From the cell containing the given text, extract its center point as (x, y) coordinate. 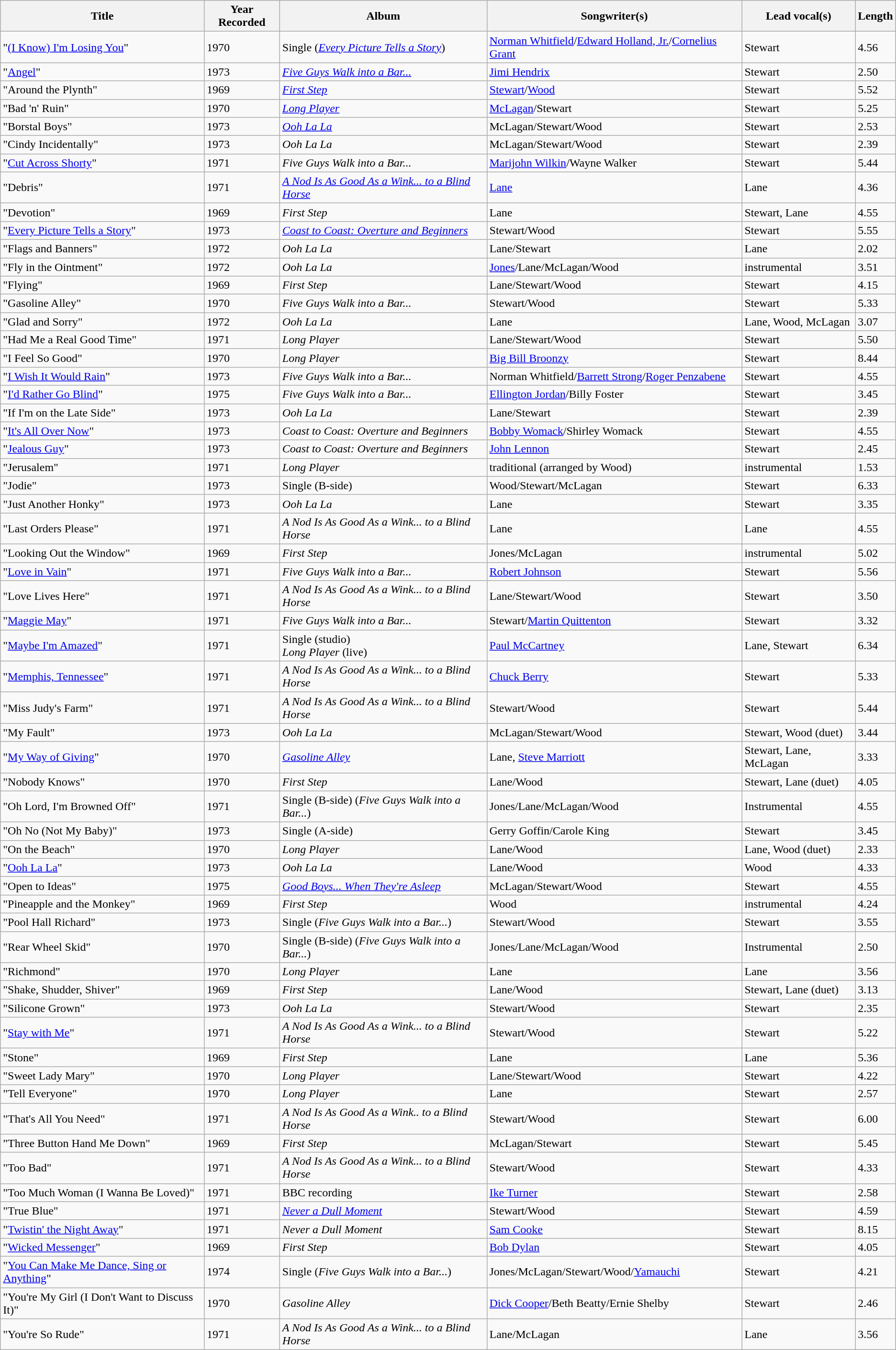
"True Blue" (102, 1211)
3.51 (876, 267)
Single (A-side) (383, 831)
"You're My Girl (I Don't Want to Discuss It)" (102, 1303)
5.56 (876, 571)
4.56 (876, 47)
"Fly in the Ointment" (102, 267)
"Every Picture Tells a Story" (102, 230)
"Flying" (102, 285)
8.44 (876, 358)
Bobby Womack/Shirley Womack (615, 431)
"Pineapple and the Monkey" (102, 904)
"Stay with Me" (102, 1033)
"Looking Out the Window" (102, 553)
5.45 (876, 1143)
Wood/Stewart/McLagan (615, 485)
Album (383, 16)
Lane, Wood, McLagan (798, 322)
"I'd Rather Go Blind" (102, 394)
Good Boys... When They're Asleep (383, 886)
"Rear Wheel Skid" (102, 947)
2.53 (876, 126)
"Angel" (102, 72)
Lane, Wood (duet) (798, 849)
"Jodie" (102, 485)
"Cut Across Shorty" (102, 163)
"Tell Everyone" (102, 1094)
Lane/McLagan (615, 1335)
Stewart, Wood (duet) (798, 732)
Robert Johnson (615, 571)
Stewart, Lane, McLagan (798, 757)
"Just Another Honky" (102, 504)
"On the Beach" (102, 849)
Lead vocal(s) (798, 16)
"It's All Over Now" (102, 431)
Marijohn Wilkin/Wayne Walker (615, 163)
Jones/McLagan (615, 553)
Chuck Berry (615, 677)
Ellington Jordan/Billy Foster (615, 394)
traditional (arranged by Wood) (615, 467)
"You're So Rude" (102, 1335)
"Jerusalem" (102, 467)
6.00 (876, 1118)
3.50 (876, 596)
Norman Whitfield/Barrett Strong/Roger Penzabene (615, 376)
"Devotion" (102, 212)
3.33 (876, 757)
4.15 (876, 285)
5.50 (876, 340)
Title (102, 16)
"(I Know) I'm Losing You" (102, 47)
Lane, Stewart (798, 645)
"Miss Judy's Farm" (102, 708)
3.13 (876, 990)
2.58 (876, 1192)
"Richmond" (102, 972)
4.36 (876, 188)
"Oh Lord, I'm Browned Off" (102, 806)
2.46 (876, 1303)
3.35 (876, 504)
5.02 (876, 553)
"Love in Vain" (102, 571)
Single (B-side) (383, 485)
Single (Every Picture Tells a Story) (383, 47)
"Jealous Guy" (102, 449)
Jones/McLagan/Stewart/Wood/Yamauchi (615, 1271)
Norman Whitfield/Edward Holland, Jr./Cornelius Grant (615, 47)
"Gasoline Alley" (102, 304)
"Wicked Messenger" (102, 1247)
Jimi Hendrix (615, 72)
"You Can Make Me Dance, Sing or Anything" (102, 1271)
"Maggie May" (102, 621)
"I Wish It Would Rain" (102, 376)
6.33 (876, 485)
3.55 (876, 922)
Single (studio)Long Player (live) (383, 645)
"Love Lives Here" (102, 596)
Sam Cooke (615, 1229)
"Open to Ideas" (102, 886)
Length (876, 16)
5.55 (876, 230)
Big Bill Broonzy (615, 358)
"Flags and Banners" (102, 248)
4.24 (876, 904)
"Oh No (Not My Baby)" (102, 831)
"Twistin' the Night Away" (102, 1229)
A Nod Is As Good As a Wink.. to a Blind Horse (383, 1118)
5.22 (876, 1033)
"Too Bad" (102, 1168)
Ike Turner (615, 1192)
Songwriter(s) (615, 16)
4.21 (876, 1271)
"If I'm on the Late Side" (102, 413)
2.57 (876, 1094)
5.52 (876, 90)
3.07 (876, 322)
Bob Dylan (615, 1247)
"Glad and Sorry" (102, 322)
4.22 (876, 1076)
"Around the Plynth" (102, 90)
"My Fault" (102, 732)
Stewart/Martin Quittenton (615, 621)
1.53 (876, 467)
"Last Orders Please" (102, 529)
Lane, Steve Marriott (615, 757)
"Had Me a Real Good Time" (102, 340)
"Nobody Knows" (102, 782)
Year Recorded (242, 16)
Paul McCartney (615, 645)
Dick Cooper/Beth Beatty/Ernie Shelby (615, 1303)
2.45 (876, 449)
5.36 (876, 1057)
"Sweet Lady Mary" (102, 1076)
"Pool Hall Richard" (102, 922)
"Cindy Incidentally" (102, 145)
"Silicone Grown" (102, 1008)
"Borstal Boys" (102, 126)
"Too Much Woman (I Wanna Be Loved)" (102, 1192)
"Bad 'n' Ruin" (102, 108)
"Ooh La La" (102, 867)
"Shake, Shudder, Shiver" (102, 990)
6.34 (876, 645)
"That's All You Need" (102, 1118)
BBC recording (383, 1192)
"My Way of Giving" (102, 757)
3.32 (876, 621)
John Lennon (615, 449)
"Memphis, Tennessee" (102, 677)
"I Feel So Good" (102, 358)
5.25 (876, 108)
"Three Button Hand Me Down" (102, 1143)
3.44 (876, 732)
"Stone" (102, 1057)
2.02 (876, 248)
2.35 (876, 1008)
Stewart, Lane (798, 212)
Gerry Goffin/Carole King (615, 831)
4.59 (876, 1211)
2.33 (876, 849)
1974 (242, 1271)
"Maybe I'm Amazed" (102, 645)
"Debris" (102, 188)
8.15 (876, 1229)
